Output the [x, y] coordinate of the center of the cell containing the given text.  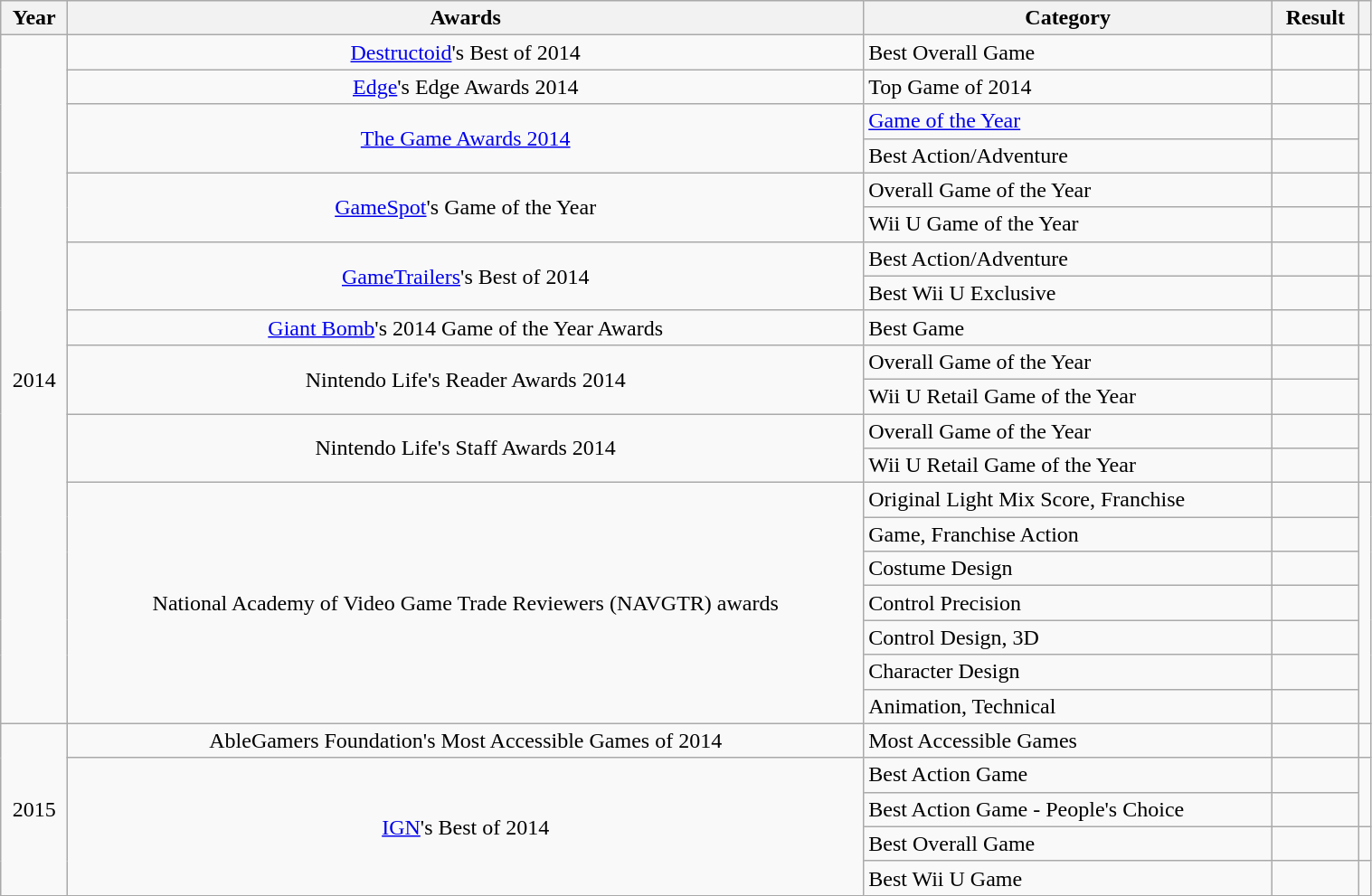
Best Wii U Exclusive [1068, 293]
Nintendo Life's Reader Awards 2014 [466, 379]
Best Game [1068, 327]
Control Design, 3D [1068, 637]
Character Design [1068, 672]
Top Game of 2014 [1068, 87]
Game, Franchise Action [1068, 534]
Best Action Game [1068, 775]
Control Precision [1068, 603]
Category [1068, 18]
IGN's Best of 2014 [466, 826]
Game of the Year [1068, 121]
GameTrailers's Best of 2014 [466, 276]
Best Wii U Game [1068, 878]
Animation, Technical [1068, 706]
National Academy of Video Game Trade Reviewers (NAVGTR) awards [466, 603]
Result [1316, 18]
GameSpot's Game of the Year [466, 207]
Destructoid's Best of 2014 [466, 52]
2014 [34, 380]
Costume Design [1068, 569]
2015 [34, 809]
Original Light Mix Score, Franchise [1068, 500]
Wii U Game of the Year [1068, 224]
Most Accessible Games [1068, 740]
Awards [466, 18]
AbleGamers Foundation's Most Accessible Games of 2014 [466, 740]
The Game Awards 2014 [466, 138]
Year [34, 18]
Nintendo Life's Staff Awards 2014 [466, 448]
Best Action Game - People's Choice [1068, 809]
Edge's Edge Awards 2014 [466, 87]
Giant Bomb's 2014 Game of the Year Awards [466, 327]
